Locate the cell with the specified text and output its [x, y] center coordinate. 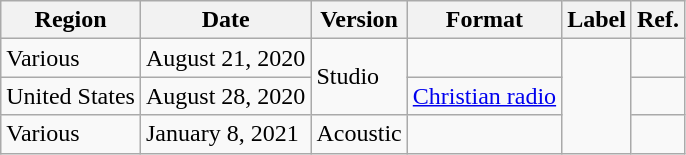
Ref. [658, 20]
Studio [359, 77]
August 28, 2020 [225, 96]
January 8, 2021 [225, 134]
Acoustic [359, 134]
Label [597, 20]
Region [71, 20]
Version [359, 20]
August 21, 2020 [225, 58]
Christian radio [484, 96]
Date [225, 20]
Format [484, 20]
United States [71, 96]
